Determine the [X, Y] coordinate at the center of the cell enclosing the given text.  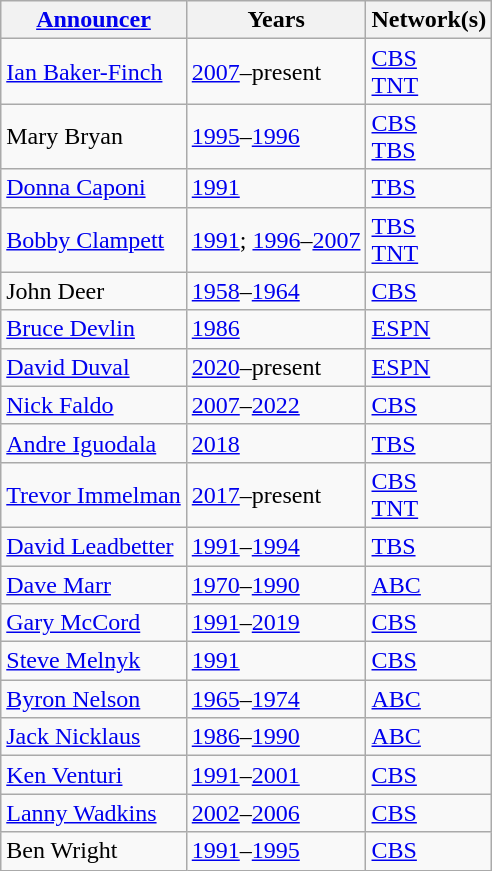
2002–2006 [276, 813]
1970–1990 [276, 585]
Network(s) [429, 20]
Steve Melnyk [94, 661]
1991; 1996–2007 [276, 240]
John Deer [94, 291]
1991–2001 [276, 775]
1986 [276, 329]
Jack Nicklaus [94, 737]
Gary McCord [94, 623]
2020–present [276, 367]
David Leadbetter [94, 546]
2007–present [276, 72]
1991–1994 [276, 546]
Mary Bryan [94, 136]
2007–2022 [276, 405]
Bobby Clampett [94, 240]
CBSTBS [429, 136]
1986–1990 [276, 737]
Trevor Immelman [94, 494]
Years [276, 20]
1958–1964 [276, 291]
2017–present [276, 494]
Byron Nelson [94, 699]
1965–1974 [276, 699]
1991–1995 [276, 851]
Ben Wright [94, 851]
1991–2019 [276, 623]
Dave Marr [94, 585]
David Duval [94, 367]
Ian Baker-Finch [94, 72]
Lanny Wadkins [94, 813]
Andre Iguodala [94, 443]
2018 [276, 443]
Announcer [94, 20]
1995–1996 [276, 136]
Bruce Devlin [94, 329]
Ken Venturi [94, 775]
Donna Caponi [94, 188]
TBSTNT [429, 240]
Nick Faldo [94, 405]
